Return the [X, Y] coordinate for the center point of the cell that contains the specified text.  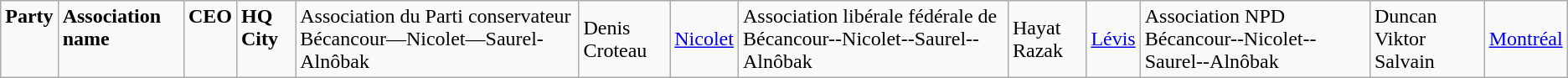
Association NPD Bécancour--Nicolet--Saurel--Alnôbak [1255, 39]
Party [29, 39]
Association libérale fédérale de Bécancour--Nicolet--Saurel--Alnôbak [873, 39]
Montréal [1526, 39]
Association du Parti conservateur Bécancour—Nicolet—Saurel-Alnôbak [437, 39]
HQ City [266, 39]
Association name [121, 39]
Denis Croteau [625, 39]
Duncan Viktor Salvain [1427, 39]
Lévis [1113, 39]
CEO [209, 39]
Nicolet [704, 39]
Hayat Razak [1047, 39]
